Determine the [X, Y] coordinate at the center of the cell enclosing the given text.  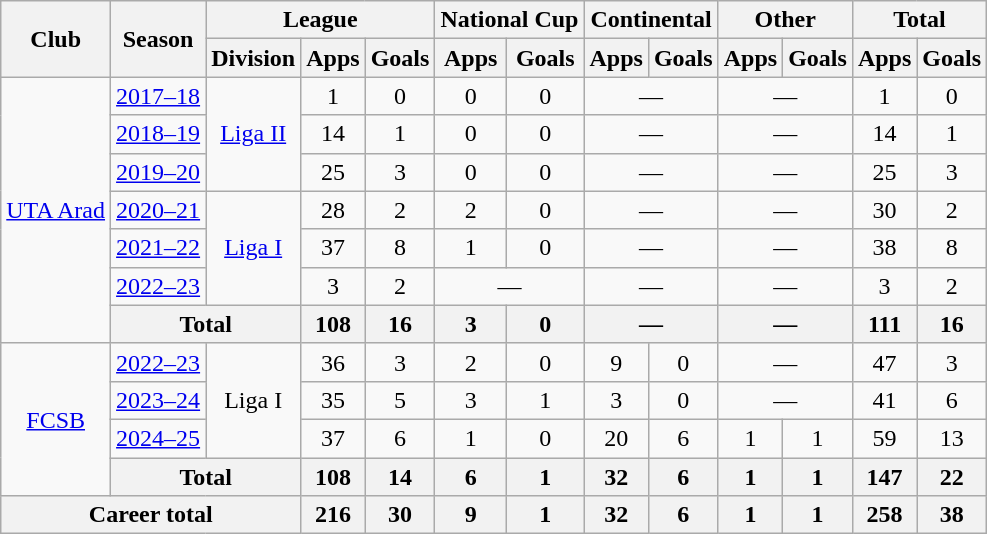
2023–24 [158, 400]
FCSB [56, 419]
22 [952, 477]
47 [884, 362]
National Cup [510, 20]
36 [333, 362]
258 [884, 515]
13 [952, 438]
2017–18 [158, 96]
2018–19 [158, 134]
2019–20 [158, 172]
28 [333, 210]
League [320, 20]
Club [56, 39]
147 [884, 477]
Other [785, 20]
2020–21 [158, 210]
Continental [651, 20]
216 [333, 515]
59 [884, 438]
2021–22 [158, 248]
41 [884, 400]
2024–25 [158, 438]
UTA Arad [56, 210]
Career total [151, 515]
5 [400, 400]
Liga II [254, 134]
Division [254, 58]
Season [158, 39]
35 [333, 400]
111 [884, 324]
20 [616, 438]
